For the text-containing cell, return its midpoint in [X, Y] coordinate format. 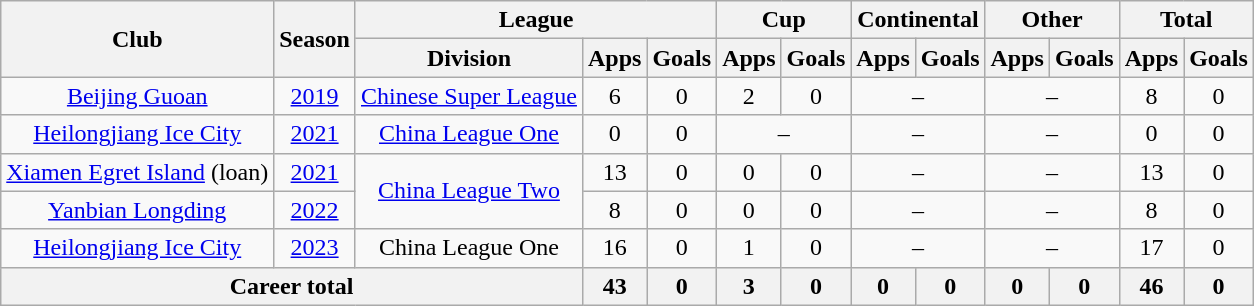
Beijing Guoan [138, 96]
League [536, 20]
2 [749, 96]
Division [468, 58]
6 [614, 96]
Xiamen Egret Island (loan) [138, 172]
2023 [315, 248]
1 [749, 248]
43 [614, 286]
46 [1151, 286]
Season [315, 39]
Cup [784, 20]
3 [749, 286]
2019 [315, 96]
16 [614, 248]
Career total [292, 286]
2022 [315, 210]
17 [1151, 248]
Yanbian Longding [138, 210]
Continental [918, 20]
China League Two [468, 191]
Club [138, 39]
Total [1186, 20]
Chinese Super League [468, 96]
Other [1052, 20]
